Capture the cell that displays the provided text and extract its [X, Y] central coordinate. 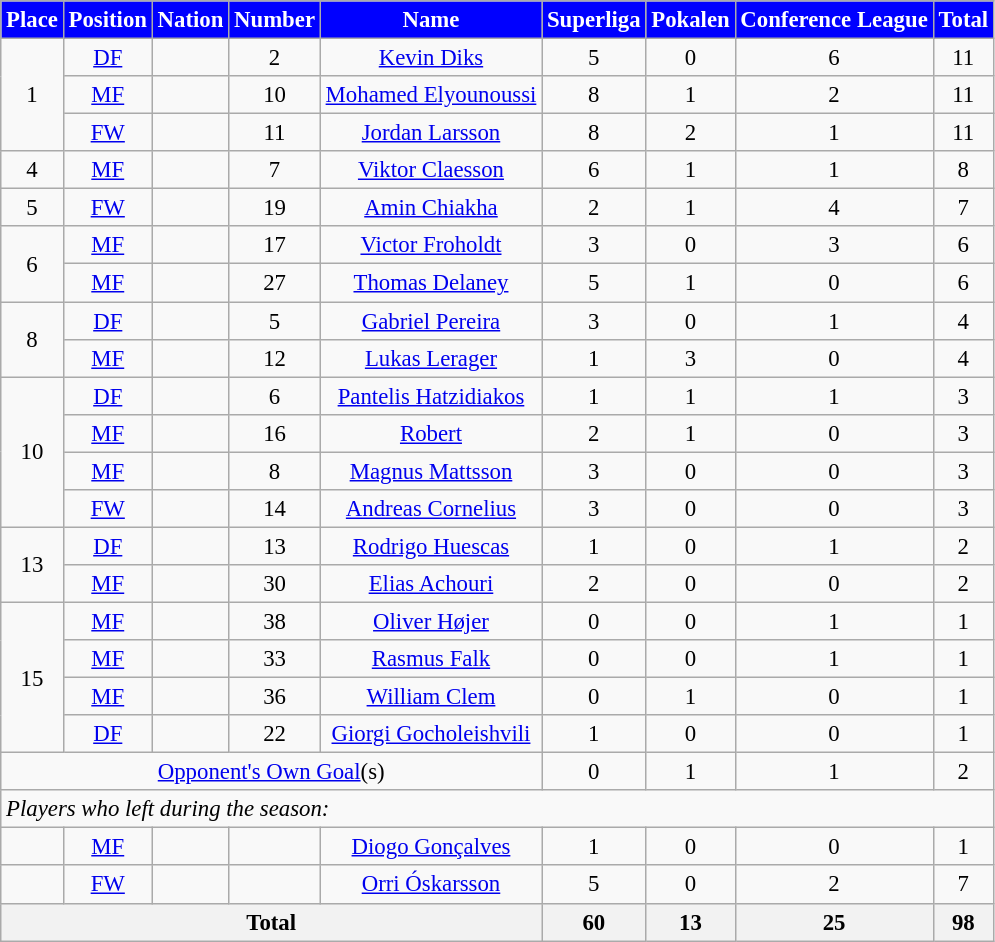
30 [275, 584]
33 [275, 659]
Elias Achouri [430, 584]
Jordan Larsson [430, 133]
Superliga [594, 20]
Place [32, 20]
Pantelis Hatzidiakos [430, 396]
Pokalen [690, 20]
Rodrigo Huescas [430, 546]
36 [275, 697]
Name [430, 20]
17 [275, 245]
Giorgi Gocholeishvili [430, 734]
Andreas Cornelius [430, 509]
98 [963, 922]
Position [108, 20]
Thomas Delaney [430, 283]
19 [275, 208]
Opponent's Own Goal(s) [272, 772]
Robert [430, 433]
16 [275, 433]
Conference League [834, 20]
Kevin Diks [430, 58]
Diogo Gonçalves [430, 847]
60 [594, 922]
Mohamed Elyounoussi [430, 95]
Players who left during the season: [498, 809]
Gabriel Pereira [430, 321]
Viktor Claesson [430, 170]
Lukas Lerager [430, 358]
Amin Chiakha [430, 208]
Rasmus Falk [430, 659]
Nation [190, 20]
38 [275, 621]
William Clem [430, 697]
Victor Froholdt [430, 245]
25 [834, 922]
Number [275, 20]
Orri Óskarsson [430, 885]
Oliver Højer [430, 621]
12 [275, 358]
15 [32, 677]
Magnus Mattsson [430, 471]
22 [275, 734]
14 [275, 509]
27 [275, 283]
